Search for the cell housing the specified text and yield its [X, Y] center coordinate. 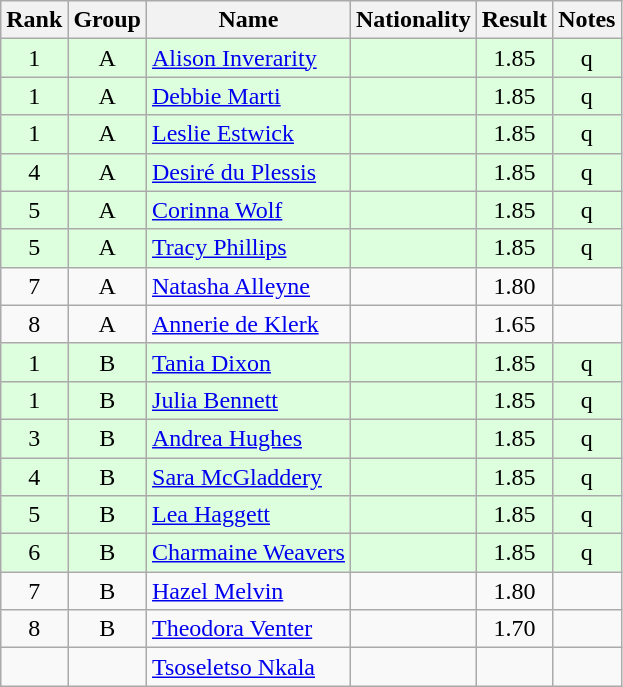
Desiré du Plessis [249, 172]
1.70 [514, 629]
Tracy Phillips [249, 248]
6 [34, 553]
Corinna Wolf [249, 210]
Hazel Melvin [249, 591]
Andrea Hughes [249, 438]
Natasha Alleyne [249, 286]
Leslie Estwick [249, 134]
Sara McGladdery [249, 477]
1.65 [514, 324]
Annerie de Klerk [249, 324]
3 [34, 438]
Name [249, 20]
Notes [587, 20]
Debbie Marti [249, 96]
Charmaine Weavers [249, 553]
Lea Haggett [249, 515]
Result [514, 20]
Tania Dixon [249, 362]
Julia Bennett [249, 400]
Nationality [413, 20]
Group [108, 20]
Tsoseletso Nkala [249, 667]
Theodora Venter [249, 629]
Rank [34, 20]
Alison Inverarity [249, 58]
